Return [x, y] of the center of cell containing provided text 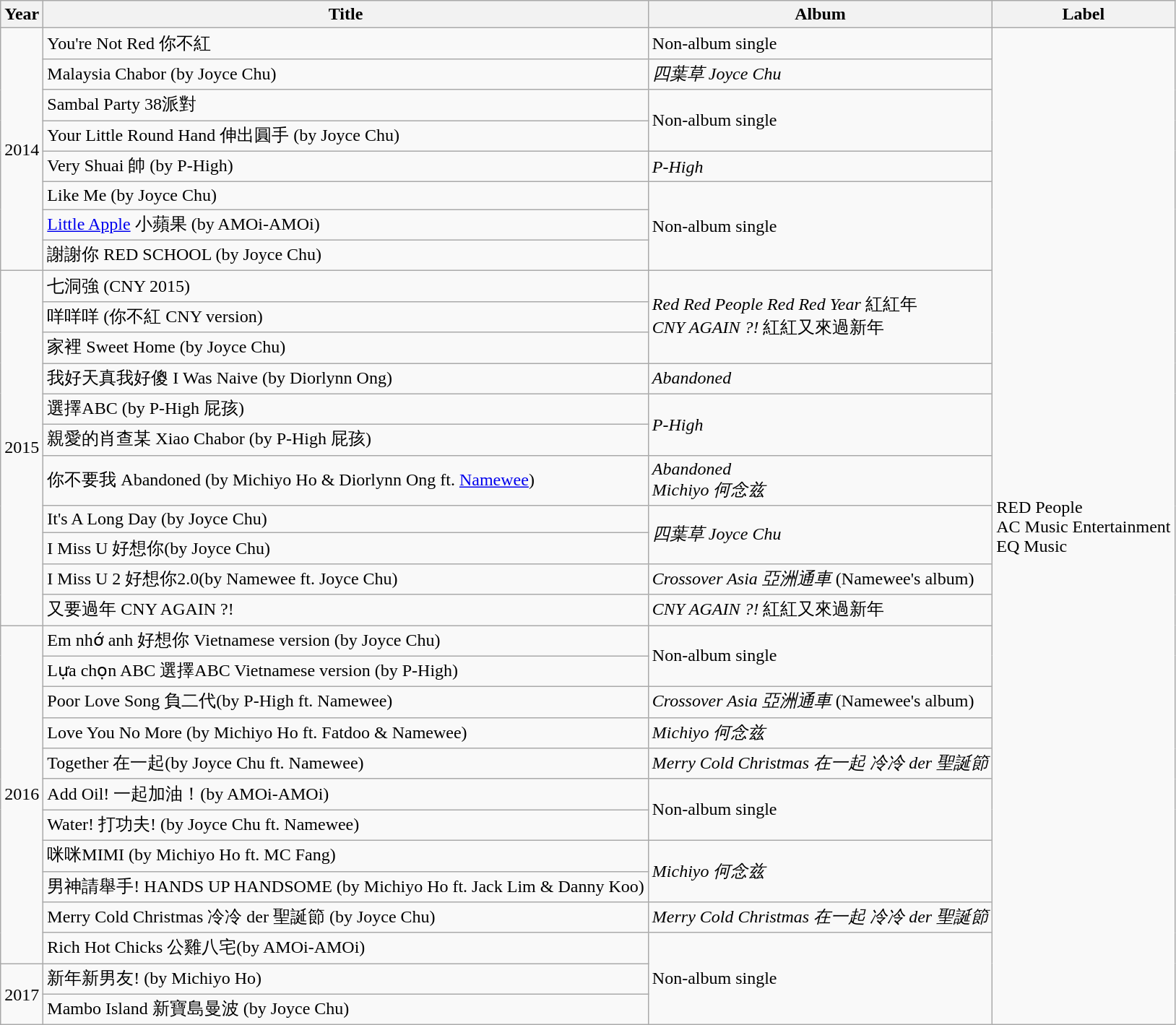
RED People AC Music Entertainment EQ Music [1084, 527]
Like Me (by Joyce Chu) [345, 196]
I Miss U 好想你(by Joyce Chu) [345, 549]
新年新男友! (by Michiyo Ho) [345, 979]
Together 在一起(by Joyce Chu ft. Namewee) [345, 764]
Red Red People Red Red Year 紅紅年CNY AGAIN ?! 紅紅又來過新年 [820, 317]
Abandoned [820, 379]
Sambal Party 38派對 [345, 105]
AbandonedMichiyo 何念兹 [820, 480]
I Miss U 2 好想你2.0(by Namewee ft. Joyce Chu) [345, 579]
七洞強 (CNY 2015) [345, 286]
Add Oil! 一起加油！(by AMOi-AMOi) [345, 795]
Poor Love Song 負二代(by P-High ft. Namewee) [345, 702]
Merry Cold Christmas 冷冷 der 聖誕節 (by Joyce Chu) [345, 917]
Water! 打功夫! (by Joyce Chu ft. Namewee) [345, 825]
咪咪MIMI (by Michiyo Ho ft. MC Fang) [345, 855]
你不要我 Abandoned (by Michiyo Ho & Diorlynn Ong ft. Namewee) [345, 480]
CNY AGAIN ?! 紅紅又來過新年 [820, 610]
Mambo Island 新寶島曼波 (by Joyce Chu) [345, 1010]
You're Not Red 你不紅 [345, 43]
Title [345, 14]
我好天真我好傻 I Was Naive (by Diorlynn Ong) [345, 379]
2015 [22, 448]
Em nhớ anh 好想你 Vietnamese version (by Joyce Chu) [345, 641]
Label [1084, 14]
Rich Hot Chicks 公雞八宅(by AMOi-AMOi) [345, 948]
Love You No More (by Michiyo Ho ft. Fatdoo & Namewee) [345, 732]
Year [22, 14]
咩咩咩 (你不紅 CNY version) [345, 316]
家裡 Sweet Home (by Joyce Chu) [345, 348]
Album [820, 14]
親愛的肖查某 Xiao Chabor (by P-High 屁孩) [345, 441]
又要過年 CNY AGAIN ?! [345, 610]
Little Apple 小蘋果 (by AMOi-AMOi) [345, 225]
2017 [22, 994]
2016 [22, 795]
Very Shuai 帥 (by P-High) [345, 166]
2014 [22, 150]
Lựa chọn ABC 選擇ABC Vietnamese version (by P-High) [345, 672]
It's A Long Day (by Joyce Chu) [345, 519]
謝謝你 RED SCHOOL (by Joyce Chu) [345, 256]
選擇ABC (by P-High 屁孩) [345, 409]
Your Little Round Hand 伸出圓手 (by Joyce Chu) [345, 136]
男神請舉手! HANDS UP HANDSOME (by Michiyo Ho ft. Jack Lim & Danny Koo) [345, 887]
Malaysia Chabor (by Joyce Chu) [345, 74]
